From the cell containing the given text, extract its center point as [X, Y] coordinate. 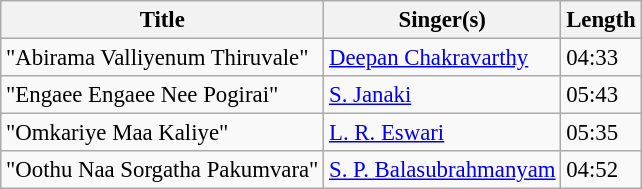
04:33 [601, 58]
05:35 [601, 133]
Singer(s) [442, 20]
S. Janaki [442, 95]
04:52 [601, 170]
Title [162, 20]
"Engaee Engaee Nee Pogirai" [162, 95]
"Omkariye Maa Kaliye" [162, 133]
S. P. Balasubrahmanyam [442, 170]
05:43 [601, 95]
"Abirama Valliyenum Thiruvale" [162, 58]
Deepan Chakravarthy [442, 58]
L. R. Eswari [442, 133]
"Oothu Naa Sorgatha Pakumvara" [162, 170]
Length [601, 20]
